Output the [x, y] coordinate of the center of the cell containing the given text.  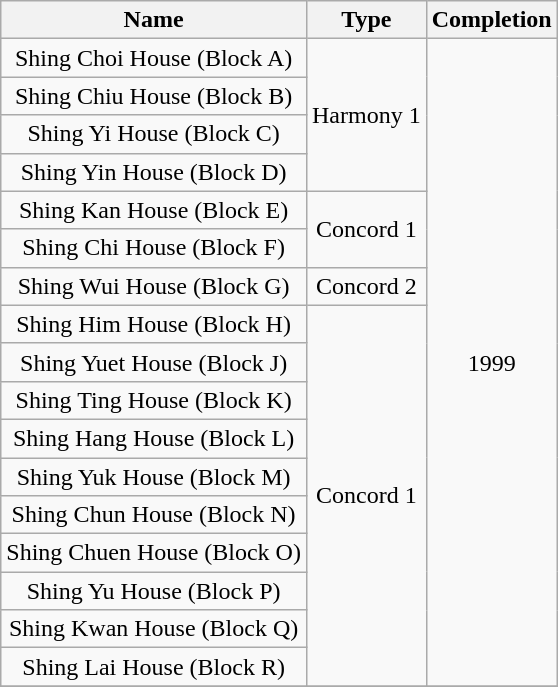
Shing Chuen House (Block O) [154, 553]
Shing Wui House (Block G) [154, 286]
Shing Yi House (Block C) [154, 134]
Harmony 1 [366, 115]
Shing Kwan House (Block Q) [154, 629]
Shing Yuk House (Block M) [154, 477]
Shing Choi House (Block A) [154, 58]
Shing Him House (Block H) [154, 324]
Name [154, 20]
Shing Kan House (Block E) [154, 210]
Shing Chi House (Block F) [154, 248]
Shing Chiu House (Block B) [154, 96]
Shing Chun House (Block N) [154, 515]
Shing Lai House (Block R) [154, 667]
Shing Yu House (Block P) [154, 591]
Shing Yin House (Block D) [154, 172]
Concord 2 [366, 286]
Type [366, 20]
Shing Ting House (Block K) [154, 400]
Shing Hang House (Block L) [154, 438]
Completion [492, 20]
Shing Yuet House (Block J) [154, 362]
1999 [492, 362]
